For the text-containing cell, return its midpoint in [X, Y] coordinate format. 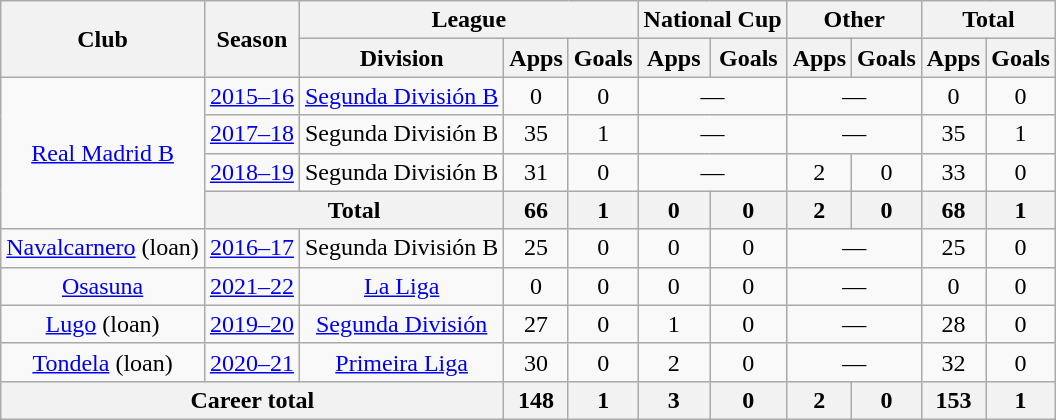
Club [103, 39]
National Cup [712, 20]
La Liga [401, 286]
31 [536, 172]
2019–20 [252, 324]
33 [953, 172]
Other [854, 20]
Career total [252, 400]
Season [252, 39]
32 [953, 362]
Navalcarnero (loan) [103, 248]
League [468, 20]
28 [953, 324]
153 [953, 400]
30 [536, 362]
Osasuna [103, 286]
Tondela (loan) [103, 362]
2018–19 [252, 172]
2021–22 [252, 286]
2020–21 [252, 362]
Real Madrid B [103, 153]
2017–18 [252, 134]
2016–17 [252, 248]
Lugo (loan) [103, 324]
3 [674, 400]
Segunda División [401, 324]
27 [536, 324]
Division [401, 58]
Primeira Liga [401, 362]
2015–16 [252, 96]
66 [536, 210]
148 [536, 400]
68 [953, 210]
